Output the (X, Y) coordinate of the center of the cell containing the given text.  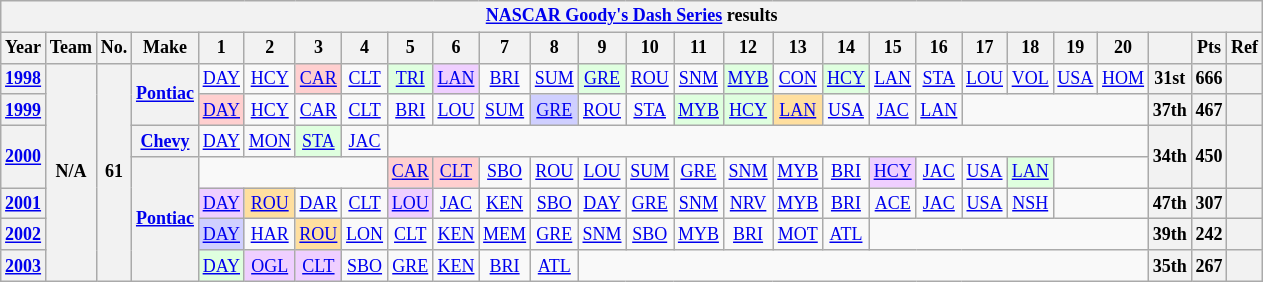
666 (1209, 78)
HOM (1124, 78)
Ref (1245, 48)
39th (1170, 234)
31st (1170, 78)
37th (1170, 110)
8 (554, 48)
CON (798, 78)
2000 (24, 156)
12 (748, 48)
4 (365, 48)
ACE (892, 204)
NASCAR Goody's Dash Series results (632, 16)
NRV (748, 204)
61 (114, 172)
LON (365, 234)
6 (456, 48)
TRI (410, 78)
3 (318, 48)
18 (1030, 48)
20 (1124, 48)
34th (1170, 156)
7 (505, 48)
Make (166, 48)
2 (270, 48)
VOL (1030, 78)
5 (410, 48)
242 (1209, 234)
35th (1170, 266)
9 (602, 48)
450 (1209, 156)
2001 (24, 204)
2003 (24, 266)
19 (1076, 48)
16 (939, 48)
13 (798, 48)
DAR (318, 204)
15 (892, 48)
47th (1170, 204)
MON (270, 140)
267 (1209, 266)
HAR (270, 234)
MOT (798, 234)
NSH (1030, 204)
N/A (70, 172)
MEM (505, 234)
2002 (24, 234)
Pts (1209, 48)
OGL (270, 266)
467 (1209, 110)
11 (699, 48)
1999 (24, 110)
No. (114, 48)
1 (221, 48)
1998 (24, 78)
10 (650, 48)
307 (1209, 204)
Year (24, 48)
Chevy (166, 140)
14 (846, 48)
17 (985, 48)
Team (70, 48)
